Capture the cell that displays the provided text and extract its [X, Y] central coordinate. 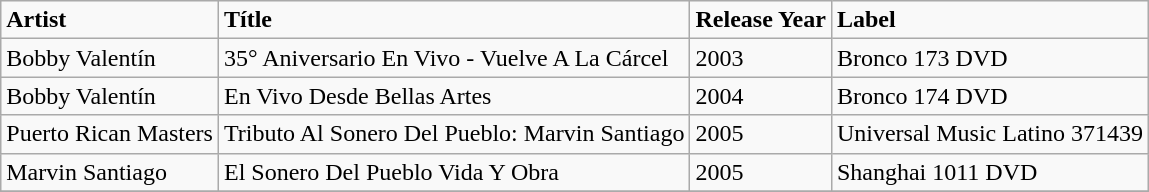
Bronco 174 DVD [990, 96]
Bronco 173 DVD [990, 58]
Universal Music Latino 371439 [990, 134]
En Vivo Desde Bellas Artes [454, 96]
El Sonero Del Pueblo Vida Y Obra [454, 172]
Marvin Santiago [110, 172]
Shanghai 1011 DVD [990, 172]
2004 [760, 96]
Puerto Rican Masters [110, 134]
Tributo Al Sonero Del Pueblo: Marvin Santiago [454, 134]
35° Aniversario En Vivo - Vuelve A La Cárcel [454, 58]
Artist [110, 20]
Label [990, 20]
2003 [760, 58]
Release Year [760, 20]
Títle [454, 20]
